Scan for the cell matching the given text and deliver its (X, Y) coordinate at center. 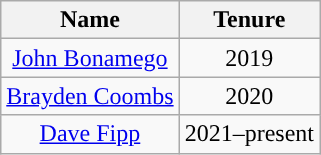
Brayden Coombs (90, 96)
2021–present (249, 134)
John Bonamego (90, 58)
2019 (249, 58)
Dave Fipp (90, 134)
Tenure (249, 20)
2020 (249, 96)
Name (90, 20)
